Search for the cell housing the specified text and yield its [x, y] center coordinate. 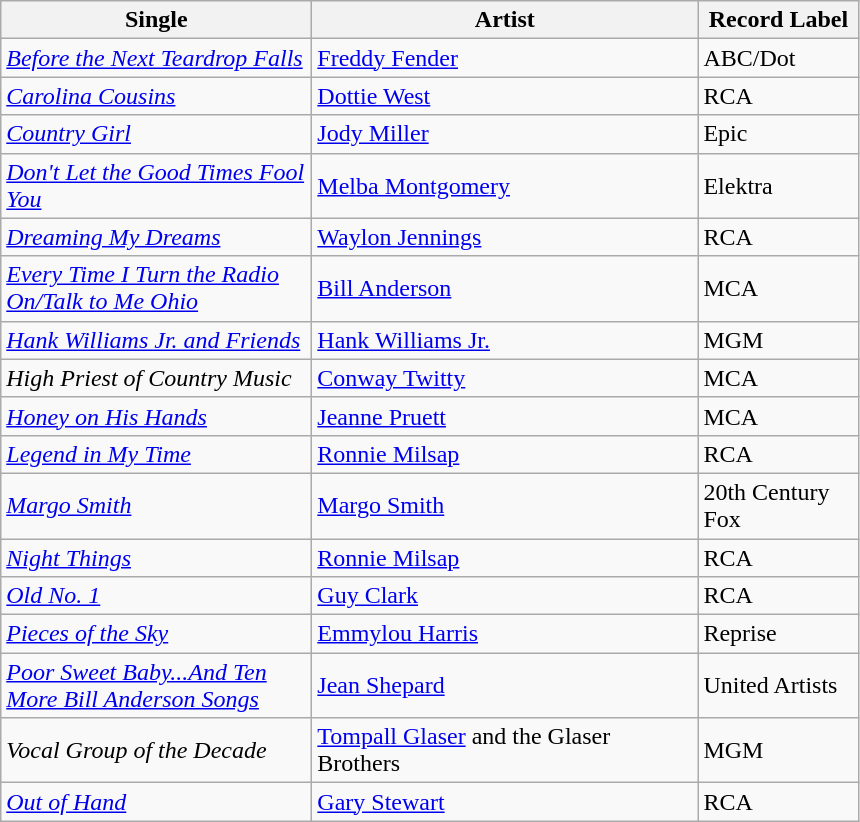
Jeanne Pruett [505, 416]
Dreaming My Dreams [156, 237]
Honey on His Hands [156, 416]
Don't Let the Good Times Fool You [156, 186]
Gary Stewart [505, 802]
Hank Williams Jr. [505, 340]
Waylon Jennings [505, 237]
Epic [778, 134]
Carolina Cousins [156, 96]
ABC/Dot [778, 58]
Old No. 1 [156, 596]
20th Century Fox [778, 506]
Elektra [778, 186]
United Artists [778, 686]
Out of Hand [156, 802]
Jean Shepard [505, 686]
High Priest of Country Music [156, 378]
Conway Twitty [505, 378]
Poor Sweet Baby...And Ten More Bill Anderson Songs [156, 686]
Vocal Group of the Decade [156, 750]
Reprise [778, 634]
Freddy Fender [505, 58]
Bill Anderson [505, 288]
Artist [505, 20]
Dottie West [505, 96]
Record Label [778, 20]
Country Girl [156, 134]
Tompall Glaser and the Glaser Brothers [505, 750]
Night Things [156, 557]
Melba Montgomery [505, 186]
Hank Williams Jr. and Friends [156, 340]
Legend in My Time [156, 454]
Single [156, 20]
Emmylou Harris [505, 634]
Every Time I Turn the Radio On/Talk to Me Ohio [156, 288]
Before the Next Teardrop Falls [156, 58]
Guy Clark [505, 596]
Jody Miller [505, 134]
Pieces of the Sky [156, 634]
